Find where the given text appears and provide that cell's center as [X, Y] coordinate. 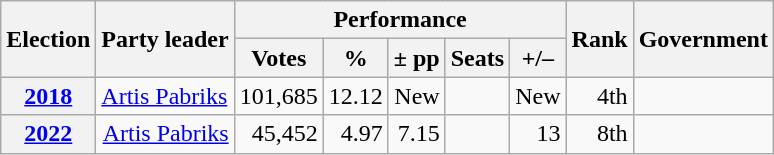
4.97 [356, 134]
7.15 [416, 134]
Votes [278, 58]
12.12 [356, 96]
8th [600, 134]
4th [600, 96]
% [356, 58]
+/– [538, 58]
2018 [48, 96]
13 [538, 134]
101,685 [278, 96]
Rank [600, 39]
± pp [416, 58]
2022 [48, 134]
Seats [477, 58]
Government [703, 39]
Party leader [165, 39]
Election [48, 39]
Performance [400, 20]
45,452 [278, 134]
